Output the (x, y) coordinate of the center of the cell containing the given text.  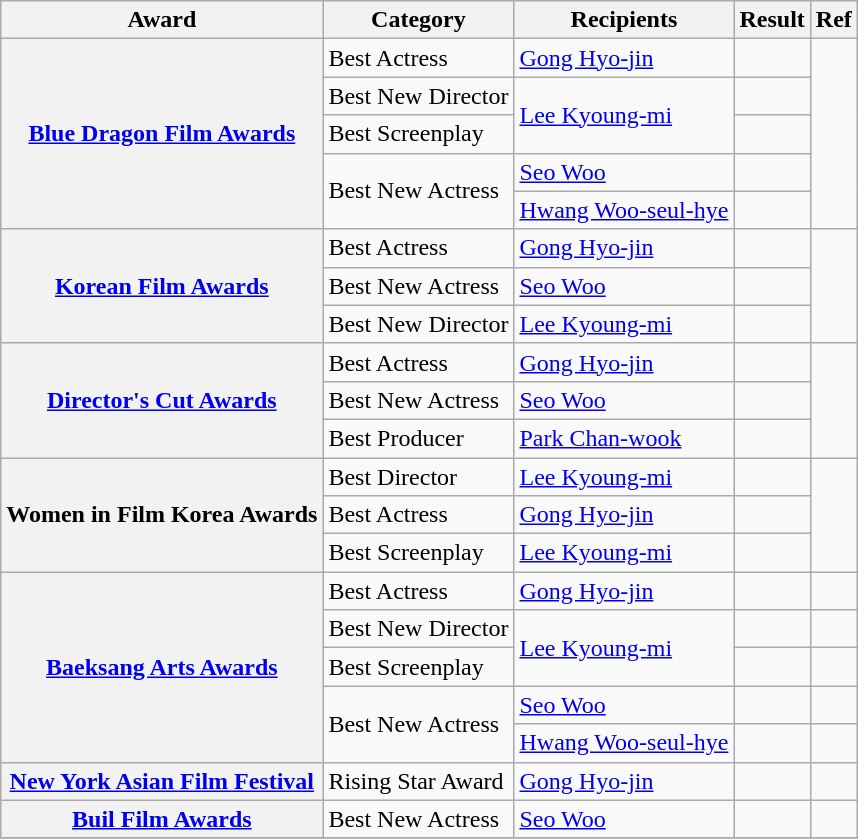
Result (772, 20)
Rising Star Award (418, 781)
Ref (834, 20)
Best Producer (418, 438)
Korean Film Awards (162, 286)
Women in Film Korea Awards (162, 515)
Director's Cut Awards (162, 400)
Baeksang Arts Awards (162, 667)
Recipients (624, 20)
Buil Film Awards (162, 819)
New York Asian Film Festival (162, 781)
Park Chan-wook (624, 438)
Category (418, 20)
Blue Dragon Film Awards (162, 134)
Award (162, 20)
Best Director (418, 477)
